Find where the given text appears and provide that cell's center as (X, Y) coordinate. 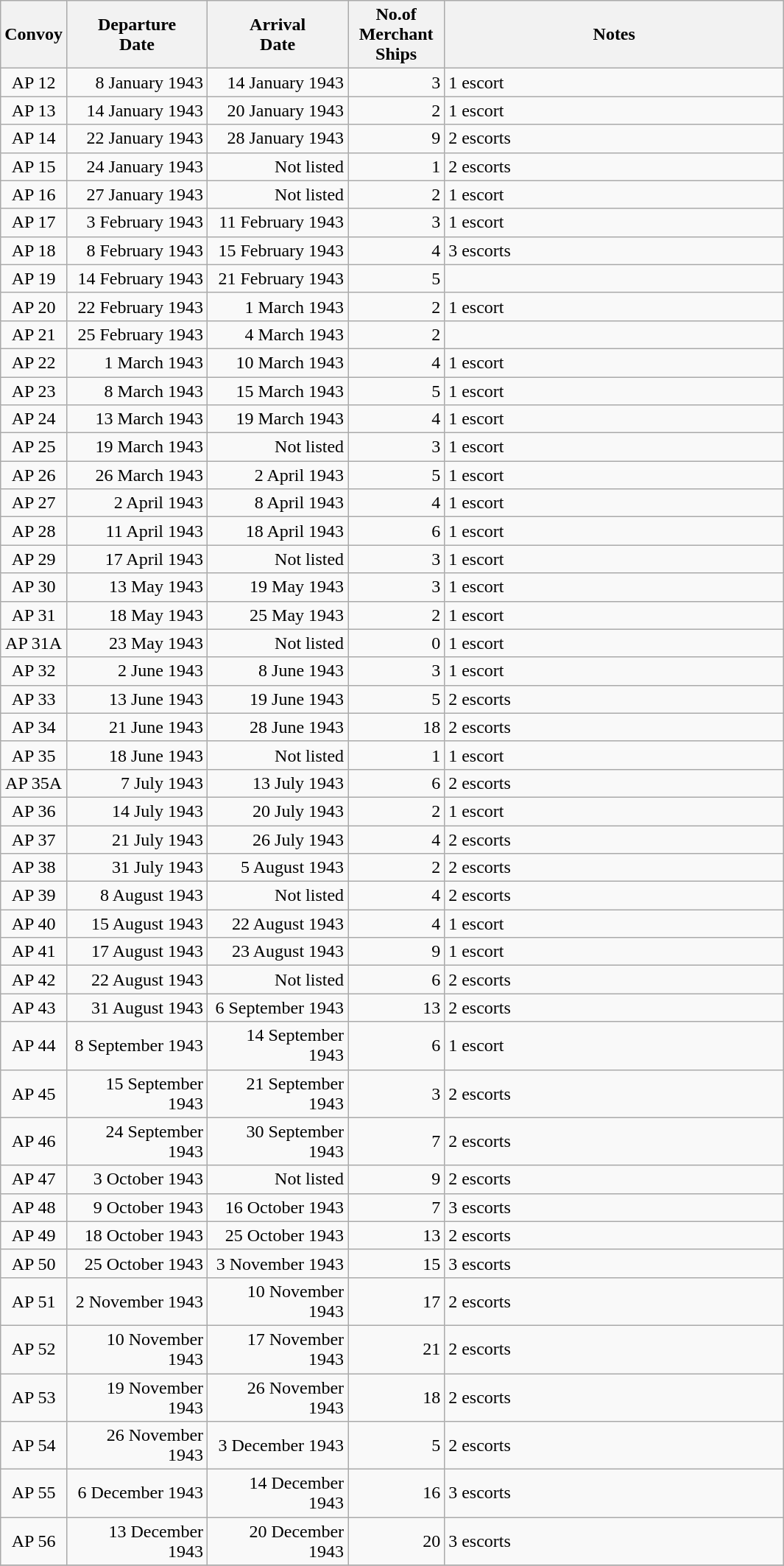
AP 30 (34, 587)
17 April 1943 (137, 559)
15 (396, 1263)
AP 36 (34, 811)
14 July 1943 (137, 811)
21 (396, 1349)
AP 54 (34, 1445)
23 May 1943 (137, 643)
AP 40 (34, 924)
AP 42 (34, 980)
21 September 1943 (278, 1093)
26 July 1943 (278, 839)
13 June 1943 (137, 699)
AP 37 (34, 839)
24 January 1943 (137, 166)
AP 56 (34, 1541)
16 October 1943 (278, 1207)
Notes (614, 35)
31 August 1943 (137, 1008)
AP 39 (34, 896)
25 February 1943 (137, 334)
13 July 1943 (278, 783)
14 December 1943 (278, 1494)
19 May 1943 (278, 587)
13 March 1943 (137, 419)
21 February 1943 (278, 278)
AP 21 (34, 334)
14 September 1943 (278, 1046)
3 October 1943 (137, 1179)
22 February 1943 (137, 306)
AP 27 (34, 503)
27 January 1943 (137, 194)
17 (396, 1301)
AP 55 (34, 1494)
2 November 1943 (137, 1301)
3 December 1943 (278, 1445)
No.of Merchant Ships (396, 35)
AP 43 (34, 1008)
17 November 1943 (278, 1349)
AP 47 (34, 1179)
19 November 1943 (137, 1397)
8 February 1943 (137, 250)
16 (396, 1494)
15 September 1943 (137, 1093)
3 February 1943 (137, 222)
AP 31 (34, 615)
AP 31A (34, 643)
AP 38 (34, 868)
8 January 1943 (137, 82)
AP 14 (34, 138)
AP 46 (34, 1142)
11 April 1943 (137, 531)
AP 32 (34, 671)
18 April 1943 (278, 531)
22 January 1943 (137, 138)
20 December 1943 (278, 1541)
AP 23 (34, 391)
8 April 1943 (278, 503)
AP 28 (34, 531)
AP 51 (34, 1301)
20 (396, 1541)
20 July 1943 (278, 811)
AP 35A (34, 783)
AP 41 (34, 952)
26 March 1943 (137, 475)
30 September 1943 (278, 1142)
2 June 1943 (137, 671)
23 August 1943 (278, 952)
AP 24 (34, 419)
ArrivalDate (278, 35)
17 August 1943 (137, 952)
AP 19 (34, 278)
5 August 1943 (278, 868)
AP 45 (34, 1093)
15 March 1943 (278, 391)
AP 18 (34, 250)
8 March 1943 (137, 391)
6 December 1943 (137, 1494)
Convoy (34, 35)
AP 15 (34, 166)
25 May 1943 (278, 615)
13 May 1943 (137, 587)
AP 22 (34, 362)
18 June 1943 (137, 755)
10 March 1943 (278, 362)
AP 52 (34, 1349)
4 March 1943 (278, 334)
AP 34 (34, 727)
21 June 1943 (137, 727)
AP 13 (34, 110)
13 December 1943 (137, 1541)
18 October 1943 (137, 1235)
24 September 1943 (137, 1142)
AP 50 (34, 1263)
AP 26 (34, 475)
21 July 1943 (137, 839)
AP 53 (34, 1397)
9 October 1943 (137, 1207)
31 July 1943 (137, 868)
AP 33 (34, 699)
7 July 1943 (137, 783)
11 February 1943 (278, 222)
AP 44 (34, 1046)
28 June 1943 (278, 727)
DepartureDate (137, 35)
14 February 1943 (137, 278)
20 January 1943 (278, 110)
AP 16 (34, 194)
AP 49 (34, 1235)
AP 17 (34, 222)
8 August 1943 (137, 896)
AP 48 (34, 1207)
15 August 1943 (137, 924)
AP 20 (34, 306)
6 September 1943 (278, 1008)
15 February 1943 (278, 250)
18 May 1943 (137, 615)
0 (396, 643)
AP 25 (34, 447)
8 September 1943 (137, 1046)
28 January 1943 (278, 138)
3 November 1943 (278, 1263)
19 June 1943 (278, 699)
8 June 1943 (278, 671)
AP 35 (34, 755)
AP 12 (34, 82)
AP 29 (34, 559)
